Return (x, y) of the center of cell containing provided text 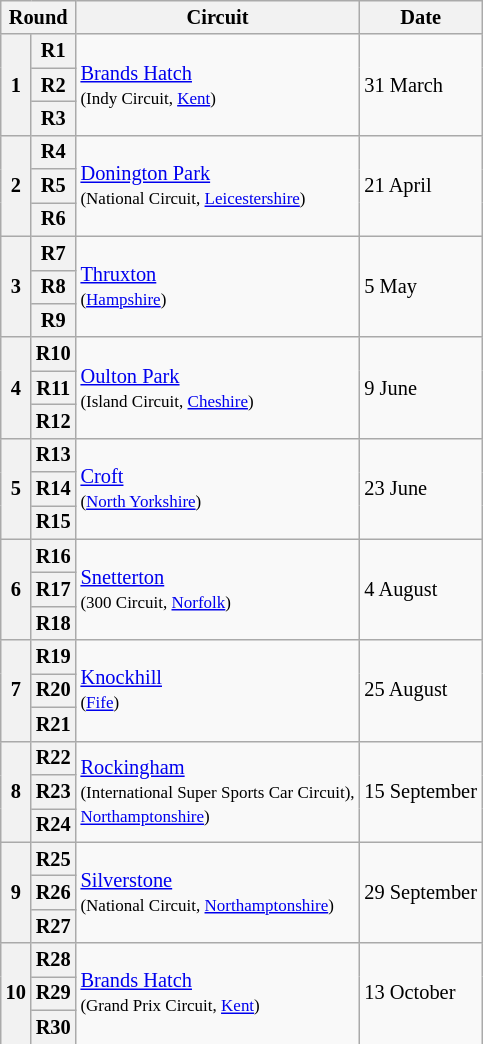
10 (16, 994)
4 (16, 388)
R5 (54, 186)
R24 (54, 825)
R27 (54, 926)
R17 (54, 589)
R10 (54, 354)
Rockingham(International Super Sports Car Circuit), Northamptonshire) (218, 792)
R3 (54, 118)
6 (16, 590)
5 May (420, 286)
R9 (54, 320)
R29 (54, 993)
R20 (54, 690)
Brands Hatch(Grand Prix Circuit, Kent) (218, 994)
1 (16, 84)
8 (16, 792)
2 (16, 186)
Oulton Park(Island Circuit, Cheshire) (218, 388)
R2 (54, 85)
R1 (54, 51)
Brands Hatch(Indy Circuit, Kent) (218, 84)
25 August (420, 690)
Donington Park(National Circuit, Leicestershire) (218, 186)
R12 (54, 421)
5 (16, 488)
7 (16, 690)
R25 (54, 859)
Silverstone(National Circuit, Northamptonshire) (218, 892)
R11 (54, 388)
13 October (420, 994)
R16 (54, 556)
Croft(North Yorkshire) (218, 488)
R7 (54, 253)
9 (16, 892)
R22 (54, 758)
R13 (54, 455)
Thruxton(Hampshire) (218, 286)
R28 (54, 960)
R21 (54, 724)
R4 (54, 152)
Round (38, 17)
9 June (420, 388)
R26 (54, 892)
R8 (54, 287)
21 April (420, 186)
R18 (54, 623)
Date (420, 17)
Knockhill(Fife) (218, 690)
R30 (54, 1027)
R19 (54, 657)
Snetterton(300 Circuit, Norfolk) (218, 590)
R6 (54, 219)
3 (16, 286)
Circuit (218, 17)
31 March (420, 84)
4 August (420, 590)
R23 (54, 791)
29 September (420, 892)
R14 (54, 489)
15 September (420, 792)
R15 (54, 522)
23 June (420, 488)
